Determine the [X, Y] coordinate at the center of the cell enclosing the given text.  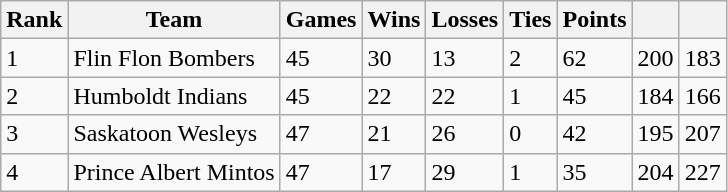
183 [702, 58]
227 [702, 172]
26 [465, 134]
21 [394, 134]
62 [594, 58]
4 [34, 172]
200 [656, 58]
29 [465, 172]
Prince Albert Mintos [174, 172]
166 [702, 96]
207 [702, 134]
17 [394, 172]
Games [321, 20]
Saskatoon Wesleys [174, 134]
Flin Flon Bombers [174, 58]
3 [34, 134]
0 [530, 134]
195 [656, 134]
Rank [34, 20]
35 [594, 172]
Points [594, 20]
42 [594, 134]
Ties [530, 20]
Losses [465, 20]
30 [394, 58]
Humboldt Indians [174, 96]
Wins [394, 20]
13 [465, 58]
Team [174, 20]
204 [656, 172]
184 [656, 96]
